Locate the cell with the specified text and output its (x, y) center coordinate. 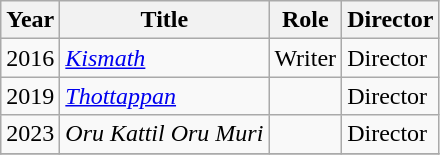
Title (164, 20)
2019 (30, 96)
2023 (30, 134)
Writer (306, 58)
2016 (30, 58)
Kismath (164, 58)
Oru Kattil Oru Muri (164, 134)
Year (30, 20)
Role (306, 20)
Thottappan (164, 96)
